Extract the (x, y) coordinate from the center of the cell holding the provided text.  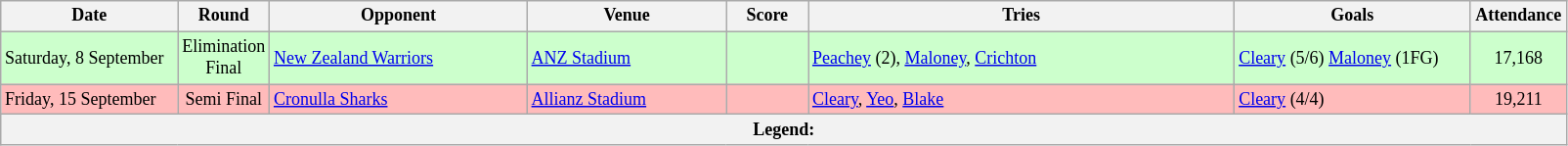
Legend: (784, 129)
Cleary (5/6) Maloney (1FG) (1353, 58)
ANZ Stadium (627, 58)
Peachey (2), Maloney, Crichton (1022, 58)
Date (90, 16)
Cleary, Yeo, Blake (1022, 100)
New Zealand Warriors (399, 58)
19,211 (1519, 100)
Allianz Stadium (627, 100)
Elimination Final (224, 58)
Goals (1353, 16)
Cleary (4/4) (1353, 100)
Attendance (1519, 16)
Venue (627, 16)
Friday, 15 September (90, 100)
17,168 (1519, 58)
Opponent (399, 16)
Score (767, 16)
Saturday, 8 September (90, 58)
Semi Final (224, 100)
Cronulla Sharks (399, 100)
Tries (1022, 16)
Round (224, 16)
